Provide the [x, y] coordinate of the cell's center where the given text is located.  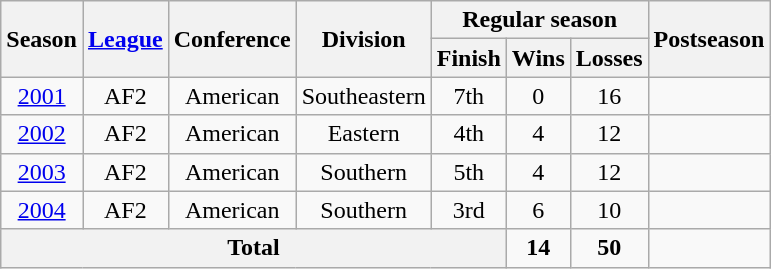
3rd [468, 210]
Total [254, 248]
Division [364, 39]
4th [468, 134]
Wins [538, 58]
2002 [42, 134]
50 [609, 248]
Season [42, 39]
2003 [42, 172]
2004 [42, 210]
10 [609, 210]
7th [468, 96]
0 [538, 96]
Finish [468, 58]
Conference [232, 39]
5th [468, 172]
6 [538, 210]
Regular season [540, 20]
16 [609, 96]
Postseason [709, 39]
14 [538, 248]
Eastern [364, 134]
League [125, 39]
2001 [42, 96]
Losses [609, 58]
Southeastern [364, 96]
